Pinpoint the cell where the given text exists, returning its [X, Y] midpoint coordinate. 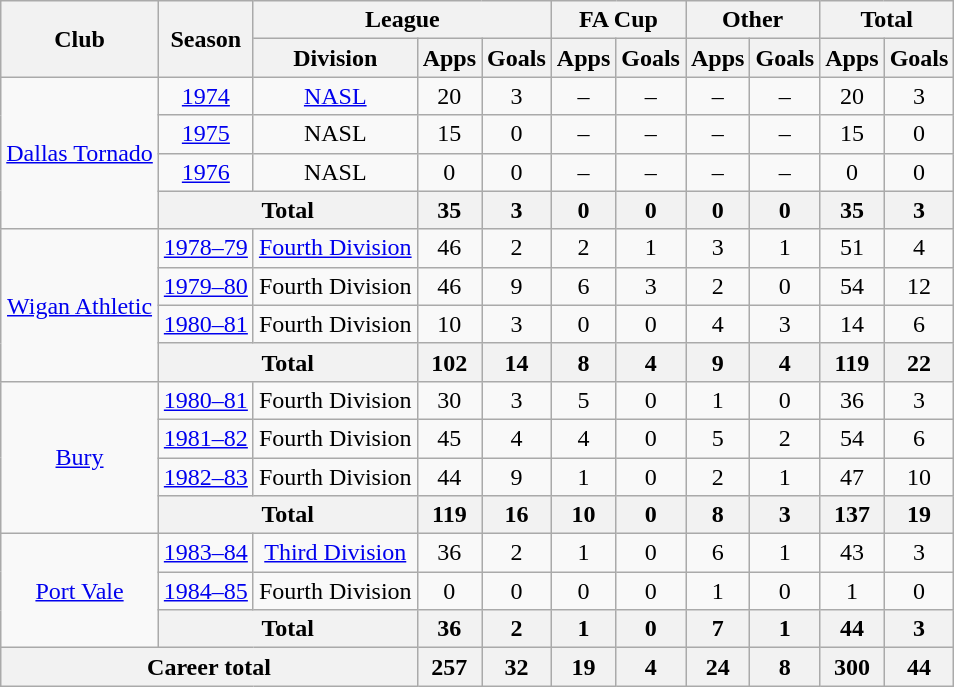
Port Vale [80, 591]
1975 [206, 134]
1974 [206, 96]
102 [449, 362]
League [402, 20]
Dallas Tornado [80, 153]
1978–79 [206, 248]
Season [206, 39]
Third Division [335, 553]
Bury [80, 457]
Career total [209, 667]
1981–82 [206, 438]
Division [335, 58]
1976 [206, 172]
1984–85 [206, 591]
22 [919, 362]
16 [517, 515]
32 [517, 667]
24 [718, 667]
Club [80, 39]
1982–83 [206, 477]
Wigan Athletic [80, 305]
FA Cup [618, 20]
Other [753, 20]
45 [449, 438]
12 [919, 286]
7 [718, 629]
30 [449, 400]
257 [449, 667]
1983–84 [206, 553]
51 [852, 248]
43 [852, 553]
137 [852, 515]
1979–80 [206, 286]
300 [852, 667]
47 [852, 477]
